Pinpoint the cell where the given text exists, returning its (x, y) midpoint coordinate. 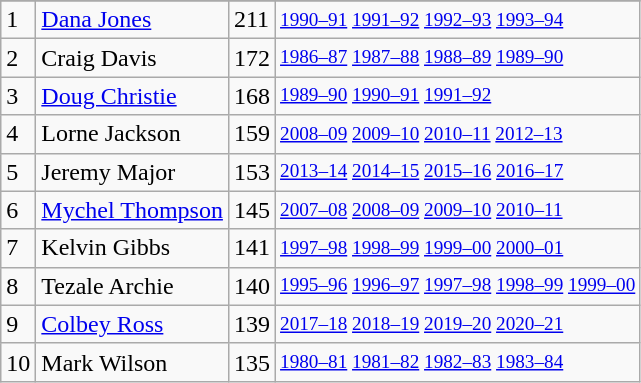
Mark Wilson (132, 362)
135 (252, 362)
2013–14 2014–15 2015–16 2016–17 (457, 172)
139 (252, 324)
2008–09 2009–10 2010–11 2012–13 (457, 134)
159 (252, 134)
Doug Christie (132, 96)
2017–18 2018–19 2019–20 2020–21 (457, 324)
1997–98 1998–99 1999–00 2000–01 (457, 248)
1986–87 1987–88 1988–89 1989–90 (457, 58)
9 (18, 324)
4 (18, 134)
168 (252, 96)
1989–90 1990–91 1991–92 (457, 96)
Colbey Ross (132, 324)
1990–91 1991–92 1992–93 1993–94 (457, 20)
141 (252, 248)
10 (18, 362)
Craig Davis (132, 58)
1980–81 1981–82 1982–83 1983–84 (457, 362)
7 (18, 248)
5 (18, 172)
2 (18, 58)
Mychel Thompson (132, 210)
172 (252, 58)
2007–08 2008–09 2009–10 2010–11 (457, 210)
Tezale Archie (132, 286)
Jeremy Major (132, 172)
Dana Jones (132, 20)
3 (18, 96)
1995–96 1996–97 1997–98 1998–99 1999–00 (457, 286)
6 (18, 210)
8 (18, 286)
1 (18, 20)
153 (252, 172)
Lorne Jackson (132, 134)
Kelvin Gibbs (132, 248)
140 (252, 286)
211 (252, 20)
145 (252, 210)
